Return the (X, Y) coordinate for the center point of the cell that contains the specified text.  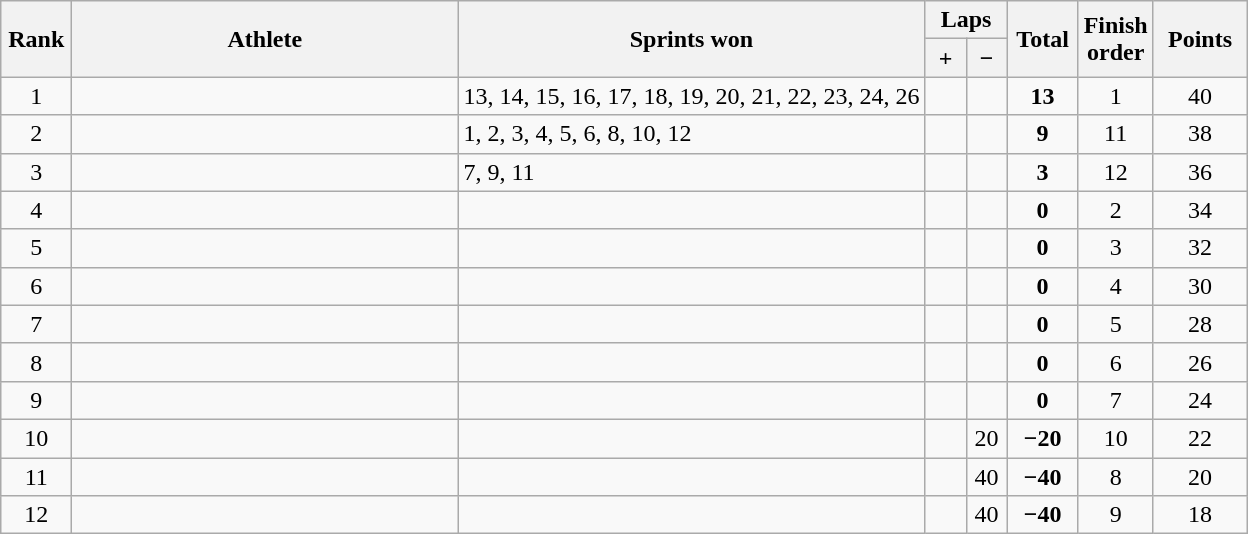
Athlete (265, 39)
30 (1200, 286)
+ (946, 58)
34 (1200, 210)
1, 2, 3, 4, 5, 6, 8, 10, 12 (692, 134)
26 (1200, 362)
32 (1200, 248)
13 (1042, 96)
28 (1200, 324)
Total (1042, 39)
38 (1200, 134)
−20 (1042, 438)
Finish order (1116, 39)
22 (1200, 438)
Sprints won (692, 39)
Rank (36, 39)
Points (1200, 39)
24 (1200, 400)
18 (1200, 515)
Laps (966, 20)
− (986, 58)
7, 9, 11 (692, 172)
36 (1200, 172)
13, 14, 15, 16, 17, 18, 19, 20, 21, 22, 23, 24, 26 (692, 96)
